Provide the (X, Y) coordinate of the cell's center where the given text is located.  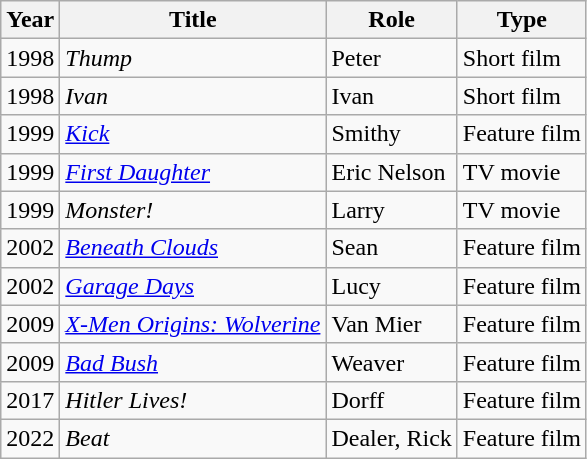
Van Mier (392, 324)
Dealer, Rick (392, 438)
Sean (392, 248)
2022 (30, 438)
Hitler Lives! (193, 400)
Role (392, 20)
Beat (193, 438)
Smithy (392, 134)
Eric Nelson (392, 172)
First Daughter (193, 172)
Peter (392, 58)
X-Men Origins: Wolverine (193, 324)
Type (522, 20)
Year (30, 20)
Kick (193, 134)
Title (193, 20)
Weaver (392, 362)
Lucy (392, 286)
Garage Days (193, 286)
2017 (30, 400)
Bad Bush (193, 362)
Dorff (392, 400)
Thump (193, 58)
Larry (392, 210)
Monster! (193, 210)
Beneath Clouds (193, 248)
